Return (X, Y) of the center of cell containing provided text 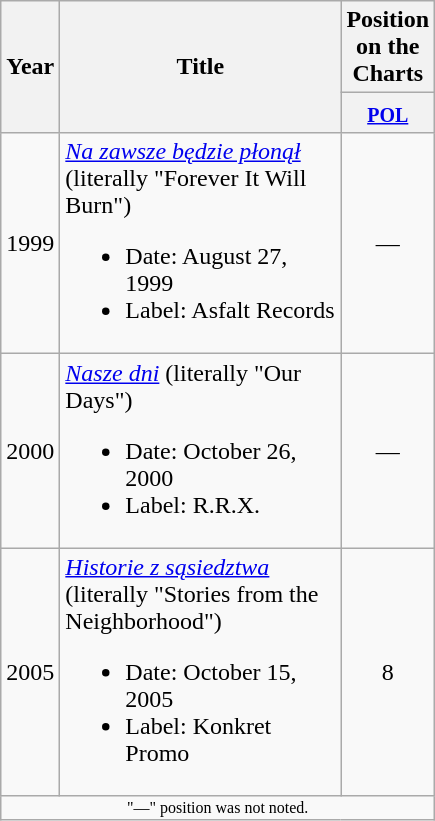
POL (388, 113)
8 (388, 672)
Historie z sąsiedztwa(literally "Stories from the Neighborhood")Date: October 15, 2005Label: Konkret Promo (200, 672)
Title (200, 67)
"—" position was not noted. (218, 808)
2005 (30, 672)
Position on the Charts (388, 47)
1999 (30, 244)
Nasze dni (literally "Our Days")Date: October 26, 2000Label: R.R.X. (200, 451)
2000 (30, 451)
Year (30, 67)
Na zawsze będzie płonął(literally "Forever It Will Burn")Date: August 27, 1999Label: Asfalt Records (200, 244)
